Return (x, y) of the center of cell containing provided text 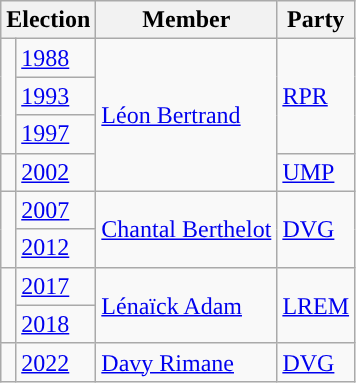
Chantal Berthelot (186, 229)
1988 (56, 58)
1997 (56, 134)
2012 (56, 248)
Member (186, 20)
Léon Bertrand (186, 115)
2002 (56, 172)
2018 (56, 324)
2007 (56, 210)
1993 (56, 96)
Davy Rimane (186, 362)
LREM (316, 305)
2017 (56, 286)
UMP (316, 172)
2022 (56, 362)
RPR (316, 96)
Lénaïck Adam (186, 305)
Party (316, 20)
Election (48, 20)
